Output the [X, Y] coordinate of the center of the cell containing the given text.  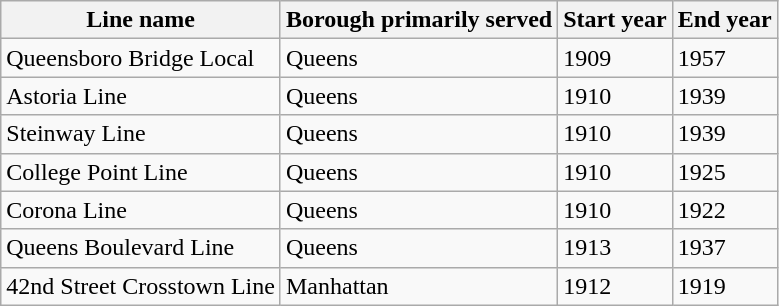
Queensboro Bridge Local [141, 58]
Borough primarily served [418, 20]
End year [724, 20]
1919 [724, 286]
Steinway Line [141, 134]
Astoria Line [141, 96]
42nd Street Crosstown Line [141, 286]
Start year [615, 20]
1913 [615, 248]
Queens Boulevard Line [141, 248]
1957 [724, 58]
1937 [724, 248]
1922 [724, 210]
College Point Line [141, 172]
Line name [141, 20]
Corona Line [141, 210]
1912 [615, 286]
Manhattan [418, 286]
1909 [615, 58]
1925 [724, 172]
